Return [X, Y] of the center of cell containing provided text 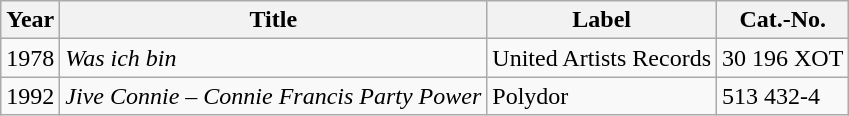
30 196 XOT [783, 58]
Label [602, 20]
Polydor [602, 96]
United Artists Records [602, 58]
Cat.-No. [783, 20]
Year [30, 20]
Jive Connie – Connie Francis Party Power [274, 96]
1978 [30, 58]
Was ich bin [274, 58]
Title [274, 20]
513 432-4 [783, 96]
1992 [30, 96]
